For the text-containing cell, return its midpoint in (x, y) coordinate format. 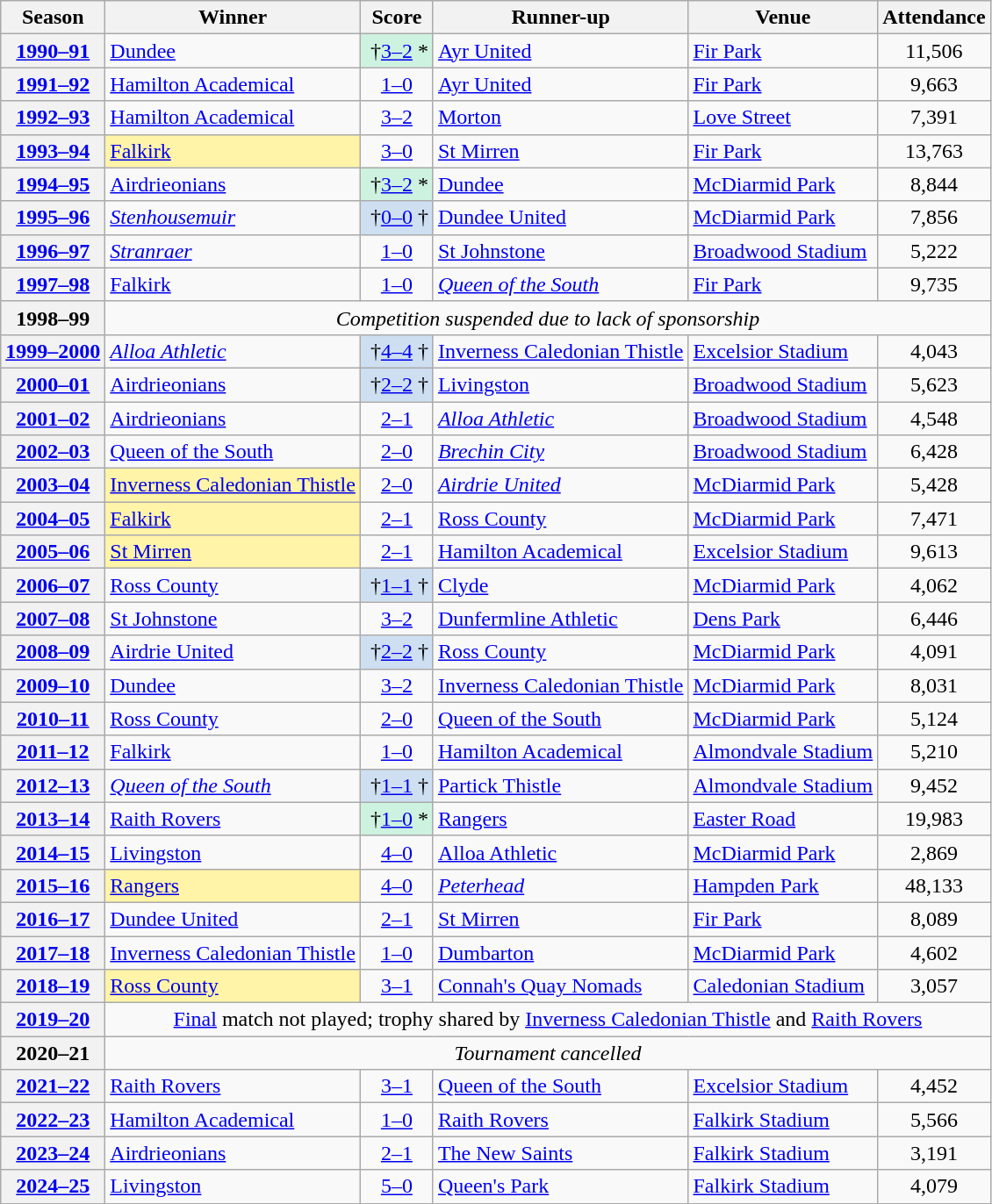
Connah's Quay Nomads (560, 986)
2024–25 (53, 1186)
13,763 (934, 151)
2002–03 (53, 452)
†0–0 † (397, 218)
Stranraer (234, 251)
9,735 (934, 284)
1999–2000 (53, 351)
2012–13 (53, 785)
1998–99 (53, 318)
Tournament cancelled (548, 1053)
1996–97 (53, 251)
Season (53, 18)
1995–96 (53, 218)
Dunfermline Athletic (560, 619)
2019–20 (53, 1020)
7,391 (934, 118)
4,062 (934, 585)
†1–0 * (397, 819)
2011–12 (53, 752)
3–0 (397, 151)
7,471 (934, 519)
2007–08 (53, 619)
1993–94 (53, 151)
9,452 (934, 785)
4,602 (934, 952)
1994–95 (53, 184)
Stenhousemuir (234, 218)
3,057 (934, 986)
5,222 (934, 251)
2003–04 (53, 485)
Love Street (783, 118)
Venue (783, 18)
2015–16 (53, 885)
1990–91 (53, 51)
19,983 (934, 819)
Winner (234, 18)
8,031 (934, 685)
2017–18 (53, 952)
1991–92 (53, 84)
2021–22 (53, 1086)
9,613 (934, 552)
Queen's Park (560, 1186)
Clyde (560, 585)
9,663 (934, 84)
8,844 (934, 184)
Dumbarton (560, 952)
Competition suspended due to lack of sponsorship (548, 318)
Morton (560, 118)
Runner-up (560, 18)
4,091 (934, 652)
2000–01 (53, 384)
Dens Park (783, 619)
The New Saints (560, 1153)
6,428 (934, 452)
5,428 (934, 485)
5,566 (934, 1120)
6,446 (934, 619)
1992–93 (53, 118)
Brechin City (560, 452)
3,191 (934, 1153)
4,043 (934, 351)
Hampden Park (783, 885)
2006–07 (53, 585)
2004–05 (53, 519)
48,133 (934, 885)
Attendance (934, 18)
5,623 (934, 384)
1997–98 (53, 284)
2008–09 (53, 652)
2010–11 (53, 719)
Easter Road (783, 819)
2022–23 (53, 1120)
Partick Thistle (560, 785)
2023–24 (53, 1153)
2020–21 (53, 1053)
5,210 (934, 752)
2014–15 (53, 852)
8,089 (934, 919)
†4–4 † (397, 351)
2018–19 (53, 986)
Final match not played; trophy shared by Inverness Caledonian Thistle and Raith Rovers (548, 1020)
2013–14 (53, 819)
4,452 (934, 1086)
5–0 (397, 1186)
11,506 (934, 51)
Score (397, 18)
2016–17 (53, 919)
2001–02 (53, 419)
2,869 (934, 852)
Caledonian Stadium (783, 986)
2005–06 (53, 552)
2009–10 (53, 685)
7,856 (934, 218)
5,124 (934, 719)
Peterhead (560, 885)
4,548 (934, 419)
4,079 (934, 1186)
